Pinpoint the cell where the given text exists, returning its (X, Y) midpoint coordinate. 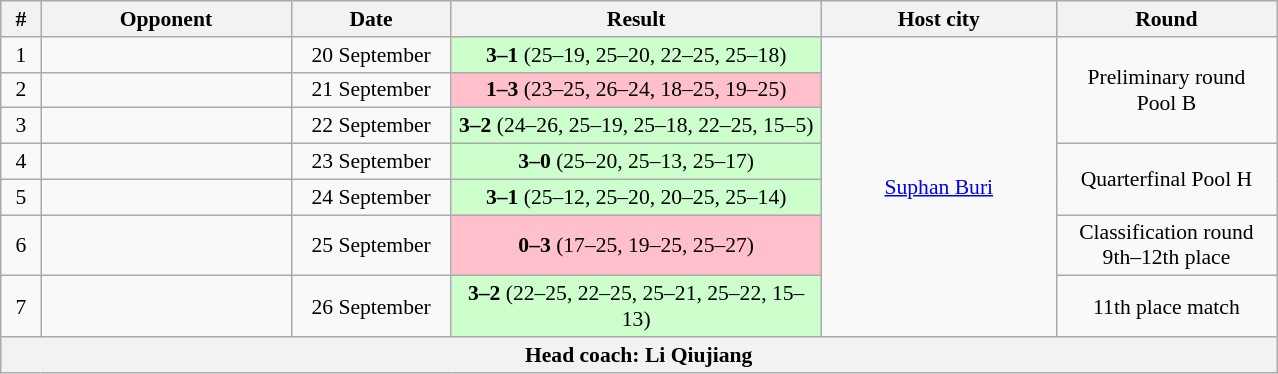
25 September (371, 246)
Head coach: Li Qiujiang (639, 355)
2 (21, 90)
Date (371, 19)
Opponent (166, 19)
Quarterfinal Pool H (1166, 180)
# (21, 19)
Classification round9th–12th place (1166, 246)
26 September (371, 306)
1 (21, 55)
11th place match (1166, 306)
22 September (371, 126)
4 (21, 162)
3–1 (25–19, 25–20, 22–25, 25–18) (636, 55)
Round (1166, 19)
3 (21, 126)
23 September (371, 162)
Host city (938, 19)
0–3 (17–25, 19–25, 25–27) (636, 246)
Result (636, 19)
3–2 (24–26, 25–19, 25–18, 22–25, 15–5) (636, 126)
3–0 (25–20, 25–13, 25–17) (636, 162)
3–1 (25–12, 25–20, 20–25, 25–14) (636, 197)
24 September (371, 197)
Suphan Buri (938, 187)
20 September (371, 55)
1–3 (23–25, 26–24, 18–25, 19–25) (636, 90)
21 September (371, 90)
Preliminary round Pool B (1166, 90)
6 (21, 246)
3–2 (22–25, 22–25, 25–21, 25–22, 15–13) (636, 306)
5 (21, 197)
7 (21, 306)
